Find where the given text appears and provide that cell's center as (X, Y) coordinate. 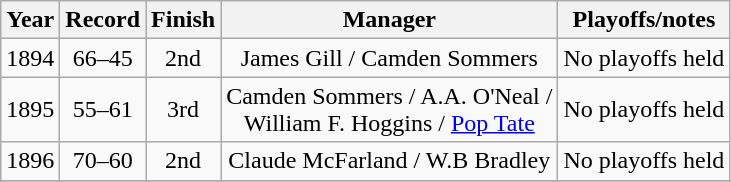
Claude McFarland / W.B Bradley (390, 161)
1896 (30, 161)
Manager (390, 20)
55–61 (103, 110)
1894 (30, 58)
70–60 (103, 161)
1895 (30, 110)
James Gill / Camden Sommers (390, 58)
Camden Sommers / A.A. O'Neal / William F. Hoggins / Pop Tate (390, 110)
66–45 (103, 58)
3rd (184, 110)
Year (30, 20)
Finish (184, 20)
Playoffs/notes (644, 20)
Record (103, 20)
